Return the (X, Y) coordinate for the center point of the cell that contains the specified text.  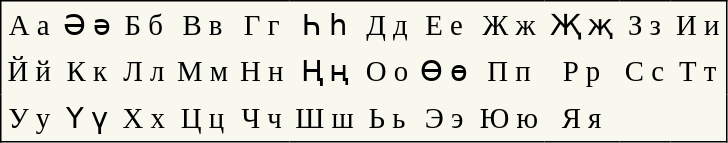
М м (202, 71)
Й й (29, 71)
Ү ү (87, 118)
О о (387, 71)
П п (509, 71)
Д д (387, 24)
Б б (144, 24)
Ж ж (509, 24)
Җ җ (582, 24)
И и (698, 24)
Г г (262, 24)
Т т (698, 71)
З з (644, 24)
Ш ш (324, 118)
Л л (144, 71)
Х х (144, 118)
Ь ь (387, 118)
Һ һ (324, 24)
Р р (582, 71)
У у (29, 118)
С с (644, 71)
К к (87, 71)
Е е (444, 24)
Ю ю (509, 118)
Я я (582, 118)
Ц ц (202, 118)
Ә ә (87, 24)
В в (202, 24)
Н н (262, 71)
Ө ө (444, 71)
Ң ң (324, 71)
Ч ч (262, 118)
А а (29, 24)
Э э (444, 118)
